Scan for the cell matching the given text and deliver its [x, y] coordinate at center. 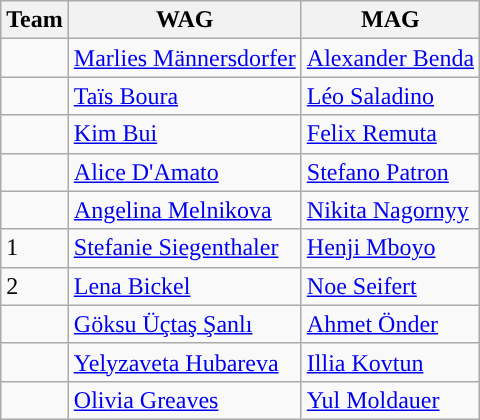
Léo Saladino [390, 96]
Noe Seifert [390, 286]
Team [35, 20]
Henji Mboyo [390, 248]
Alice D'Amato [184, 172]
Taïs Boura [184, 96]
1 [35, 248]
Olivia Greaves [184, 400]
Göksu Üçtaş Şanlı [184, 324]
Stefanie Siegenthaler [184, 248]
Stefano Patron [390, 172]
Angelina Melnikova [184, 210]
Kim Bui [184, 134]
Marlies Männersdorfer [184, 58]
Lena Bickel [184, 286]
Ahmet Önder [390, 324]
Felix Remuta [390, 134]
WAG [184, 20]
2 [35, 286]
Illia Kovtun [390, 362]
Yul Moldauer [390, 400]
Nikita Nagornyy [390, 210]
Alexander Benda [390, 58]
MAG [390, 20]
Yelyzaveta Hubareva [184, 362]
